Return the (x, y) coordinate for the center point of the cell that contains the specified text.  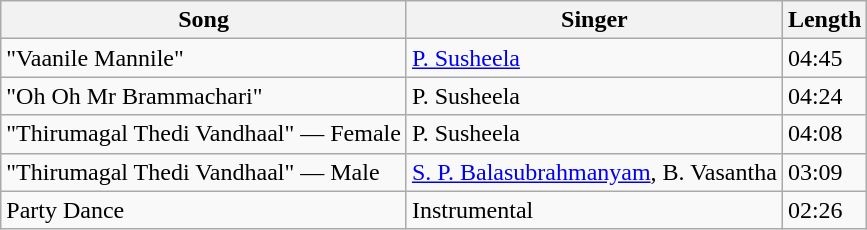
04:08 (824, 134)
04:24 (824, 96)
Song (204, 20)
03:09 (824, 172)
"Thirumagal Thedi Vandhaal" — Male (204, 172)
Instrumental (594, 210)
Length (824, 20)
"Oh Oh Mr Brammachari" (204, 96)
02:26 (824, 210)
Party Dance (204, 210)
S. P. Balasubrahmanyam, B. Vasantha (594, 172)
Singer (594, 20)
"Vaanile Mannile" (204, 58)
"Thirumagal Thedi Vandhaal" — Female (204, 134)
04:45 (824, 58)
